Extract the [X, Y] coordinate from the center of the cell holding the provided text.  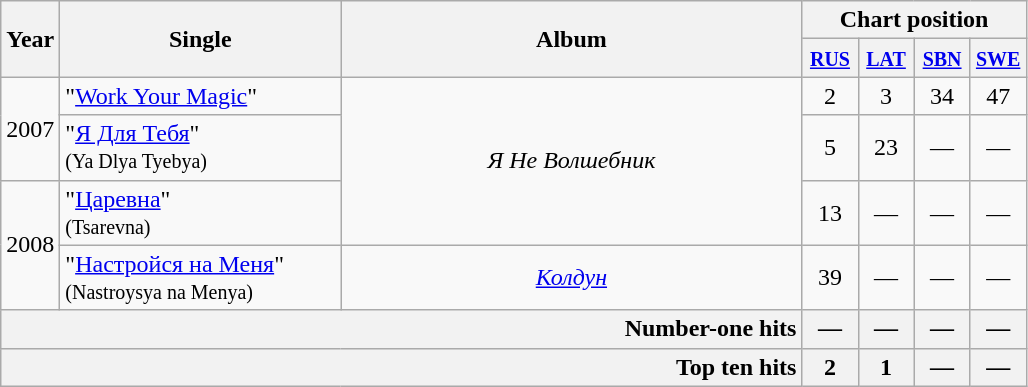
LAT [886, 58]
"Настройся на Меня" (Nastroysya na Menya) [200, 278]
SWE [998, 58]
34 [942, 96]
2007 [30, 128]
Year [30, 39]
23 [886, 148]
1 [886, 367]
"Я Для Тебя" (Ya Dlya Tyebya) [200, 148]
Album [572, 39]
Top ten hits [402, 367]
5 [830, 148]
Number-one hits [402, 329]
39 [830, 278]
Single [200, 39]
Chart position [914, 20]
SBN [942, 58]
Я Не Волшебник [572, 161]
"Царевна" (Tsarevna) [200, 212]
RUS [830, 58]
13 [830, 212]
2008 [30, 245]
"Work Your Magic" [200, 96]
47 [998, 96]
3 [886, 96]
Колдун [572, 278]
